Identify which cell holds the provided text, then report its [x, y] central coordinate. 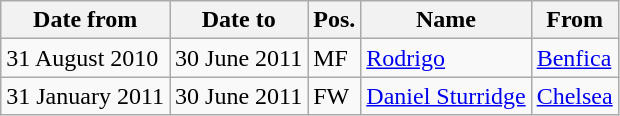
Daniel Sturridge [446, 96]
MF [334, 58]
Chelsea [574, 96]
31 January 2011 [86, 96]
Pos. [334, 20]
From [574, 20]
Rodrigo [446, 58]
Date from [86, 20]
Name [446, 20]
Benfica [574, 58]
FW [334, 96]
Date to [239, 20]
31 August 2010 [86, 58]
